Provide the [X, Y] coordinate of the cell's center where the given text is located.  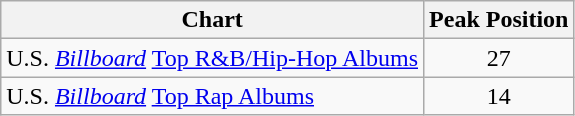
Chart [212, 20]
U.S. Billboard Top Rap Albums [212, 96]
14 [499, 96]
Peak Position [499, 20]
U.S. Billboard Top R&B/Hip-Hop Albums [212, 58]
27 [499, 58]
